Detect which cell encompasses the target text, then output its (x, y) center coordinate. 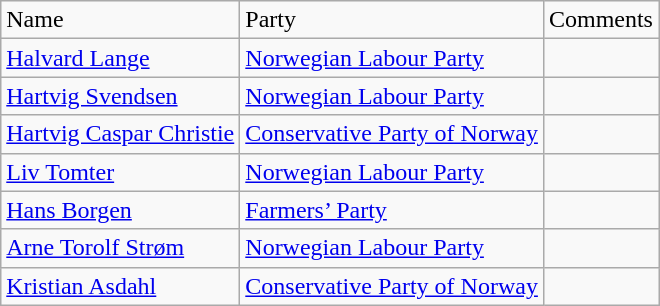
Name (120, 20)
Hartvig Caspar Christie (120, 134)
Party (392, 20)
Comments (600, 20)
Arne Torolf Strøm (120, 248)
Liv Tomter (120, 172)
Farmers’ Party (392, 210)
Hartvig Svendsen (120, 96)
Hans Borgen (120, 210)
Halvard Lange (120, 58)
Kristian Asdahl (120, 286)
